Locate the cell with the specified text and output its (x, y) center coordinate. 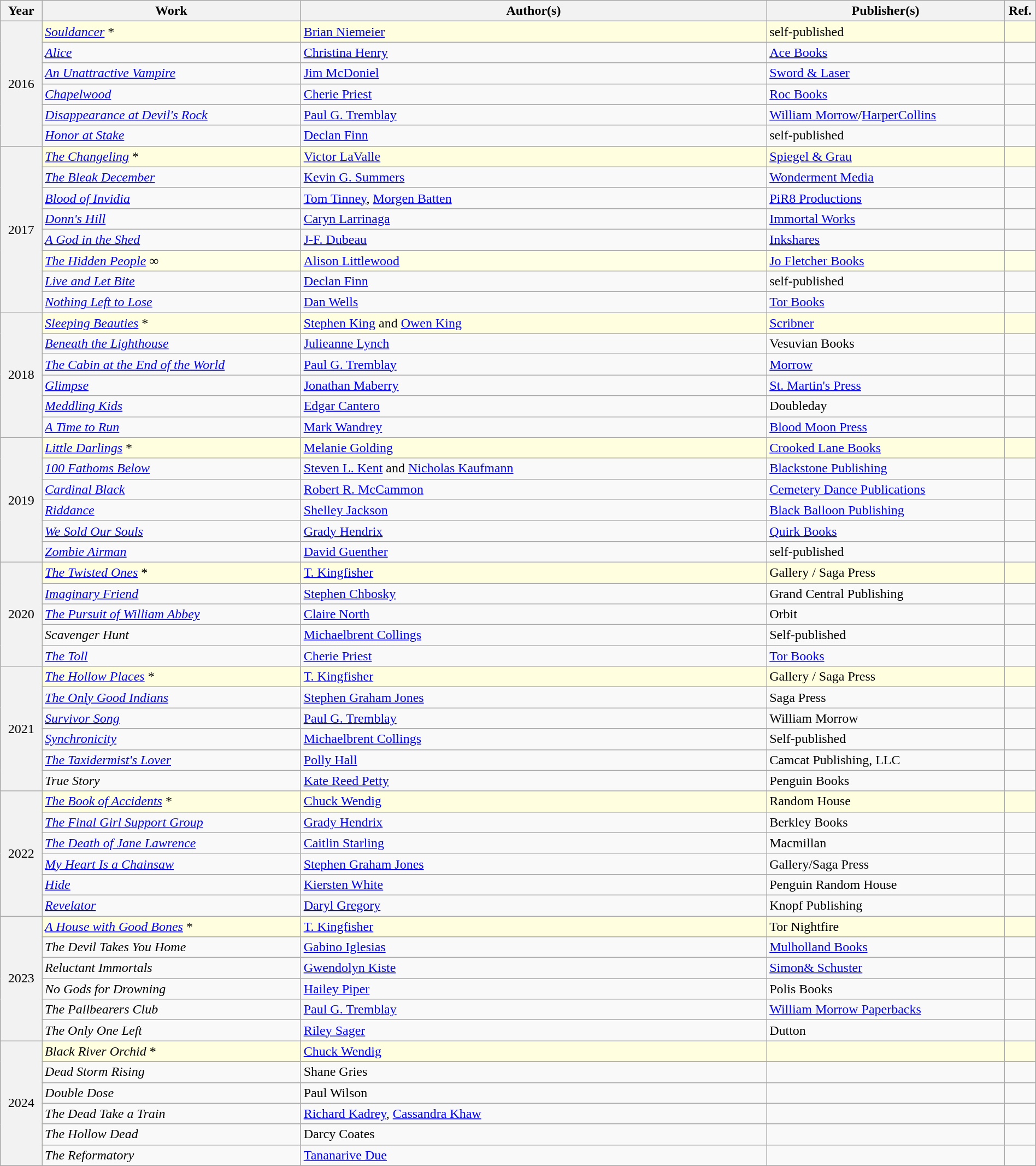
Grand Central Publishing (886, 593)
Blackstone Publishing (886, 468)
We Sold Our Souls (172, 531)
The Final Girl Support Group (172, 822)
Daryl Gregory (533, 905)
Gabino Iglesias (533, 947)
Souldancer * (172, 32)
The Changeling * (172, 156)
Shelley Jackson (533, 510)
The Bleak December (172, 177)
Inkshares (886, 239)
The Dead Take a Train (172, 1114)
Gwendolyn Kiste (533, 968)
2018 (21, 375)
Mark Wandrey (533, 427)
2019 (21, 500)
Chapelwood (172, 94)
Cemetery Dance Publications (886, 489)
2024 (21, 1103)
Black Balloon Publishing (886, 510)
Glimpse (172, 385)
The Pallbearers Club (172, 1010)
2021 (21, 729)
St. Martin's Press (886, 385)
Kiersten White (533, 884)
Christina Henry (533, 52)
Edgar Cantero (533, 406)
The Toll (172, 656)
Victor LaValle (533, 156)
The Hollow Dead (172, 1134)
An Unattractive Vampire (172, 73)
PiR8 Productions (886, 198)
Penguin Random House (886, 884)
A Time to Run (172, 427)
Gallery/Saga Press (886, 864)
Beneath the Lighthouse (172, 344)
Double Dose (172, 1093)
Live and Let Bite (172, 282)
Sleeping Beauties * (172, 323)
Brian Niemeier (533, 32)
Knopf Publishing (886, 905)
No Gods for Drowning (172, 989)
Blood of Invidia (172, 198)
Disappearance at Devil's Rock (172, 115)
Dead Storm Rising (172, 1072)
Roc Books (886, 94)
Black River Orchid * (172, 1051)
Alison Littlewood (533, 261)
2023 (21, 978)
Penguin Books (886, 781)
Sword & Laser (886, 73)
The Taxidermist's Lover (172, 760)
2016 (21, 84)
David Guenther (533, 552)
Caitlin Starling (533, 843)
Vesuvian Books (886, 344)
Polis Books (886, 989)
Jonathan Maberry (533, 385)
2020 (21, 614)
Polly Hall (533, 760)
Richard Kadrey, Cassandra Khaw (533, 1114)
Simon& Schuster (886, 968)
Synchronicity (172, 739)
A God in the Shed (172, 239)
William Morrow/HarperCollins (886, 115)
Scribner (886, 323)
Little Darlings * (172, 448)
Kevin G. Summers (533, 177)
Orbit (886, 614)
The Hidden People ∞ (172, 261)
Jim McDoniel (533, 73)
Ace Books (886, 52)
My Heart Is a Chainsaw (172, 864)
The Reformatory (172, 1155)
Doubleday (886, 406)
Scavenger Hunt (172, 635)
Publisher(s) (886, 11)
Mulholland Books (886, 947)
Wonderment Media (886, 177)
Blood Moon Press (886, 427)
Honor at Stake (172, 136)
Camcat Publishing, LLC (886, 760)
The Hollow Places * (172, 677)
Tananarive Due (533, 1155)
Jo Fletcher Books (886, 261)
Claire North (533, 614)
Zombie Airman (172, 552)
Darcy Coates (533, 1134)
Hailey Piper (533, 989)
Kate Reed Petty (533, 781)
Paul Wilson (533, 1093)
Stephen King and Owen King (533, 323)
The Devil Takes You Home (172, 947)
The Death of Jane Lawrence (172, 843)
Imaginary Friend (172, 593)
Immortal Works (886, 219)
100 Fathoms Below (172, 468)
The Pursuit of William Abbey (172, 614)
The Only One Left (172, 1030)
Year (21, 11)
The Book of Accidents * (172, 801)
Crooked Lane Books (886, 448)
J-F. Dubeau (533, 239)
Tom Tinney, Morgen Batten (533, 198)
Dan Wells (533, 302)
Robert R. McCammon (533, 489)
Dutton (886, 1030)
Tor Nightfire (886, 927)
William Morrow Paperbacks (886, 1010)
Berkley Books (886, 822)
Melanie Golding (533, 448)
Meddling Kids (172, 406)
Quirk Books (886, 531)
Spiegel & Grau (886, 156)
Cardinal Black (172, 489)
Work (172, 11)
True Story (172, 781)
Riley Sager (533, 1030)
The Only Good Indians (172, 698)
Steven L. Kent and Nicholas Kaufmann (533, 468)
Hide (172, 884)
2017 (21, 229)
2022 (21, 853)
The Twisted Ones * (172, 572)
Macmillan (886, 843)
Julieanne Lynch (533, 344)
The Cabin at the End of the World (172, 365)
A House with Good Bones * (172, 927)
Donn's Hill (172, 219)
Saga Press (886, 698)
Author(s) (533, 11)
Alice (172, 52)
Revelator (172, 905)
William Morrow (886, 718)
Shane Gries (533, 1072)
Reluctant Immortals (172, 968)
Riddance (172, 510)
Survivor Song (172, 718)
Ref. (1020, 11)
Random House (886, 801)
Morrow (886, 365)
Nothing Left to Lose (172, 302)
Caryn Larrinaga (533, 219)
Stephen Chbosky (533, 593)
